For the text-containing cell, return its midpoint in (x, y) coordinate format. 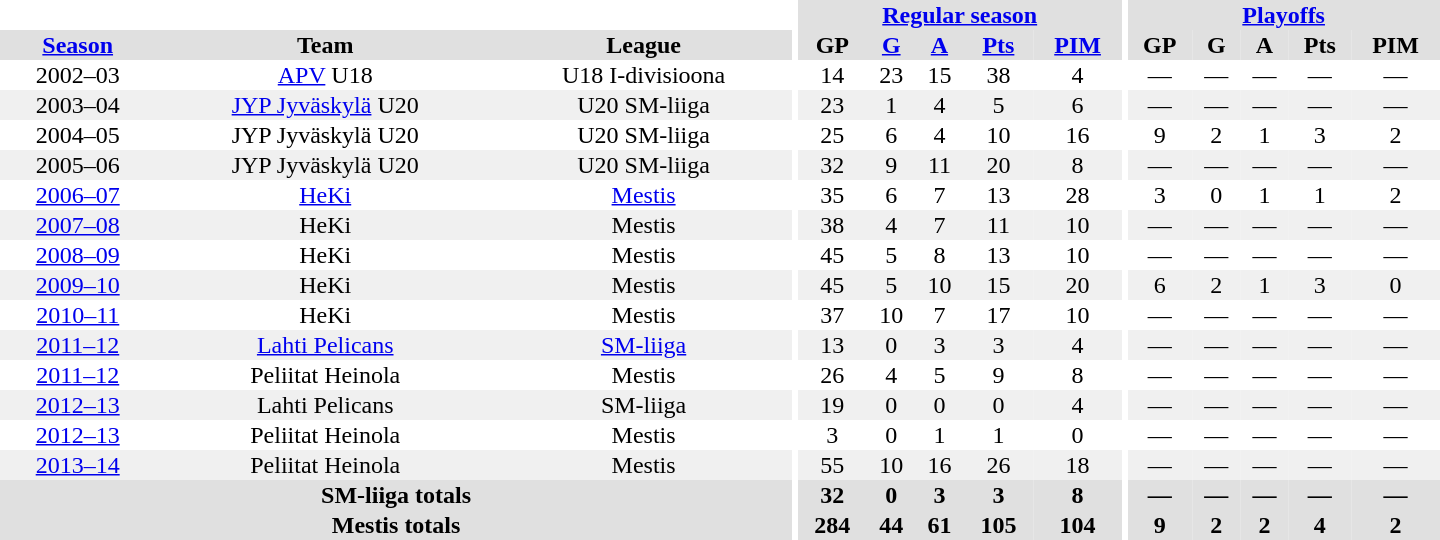
18 (1078, 465)
2009–10 (78, 285)
APV U18 (325, 75)
25 (832, 135)
2003–04 (78, 105)
28 (1078, 195)
14 (832, 75)
2006–07 (78, 195)
37 (832, 315)
105 (999, 525)
2007–08 (78, 225)
104 (1078, 525)
61 (939, 525)
2013–14 (78, 465)
17 (999, 315)
SM-liiga totals (396, 495)
2002–03 (78, 75)
2010–11 (78, 315)
19 (832, 405)
Playoffs (1284, 15)
2004–05 (78, 135)
55 (832, 465)
35 (832, 195)
U18 I-divisioona (644, 75)
Season (78, 45)
2008–09 (78, 255)
284 (832, 525)
Mestis totals (396, 525)
League (644, 45)
Team (325, 45)
44 (891, 525)
2005–06 (78, 165)
Regular season (959, 15)
